Determine the [X, Y] coordinate at the center of the cell enclosing the given text.  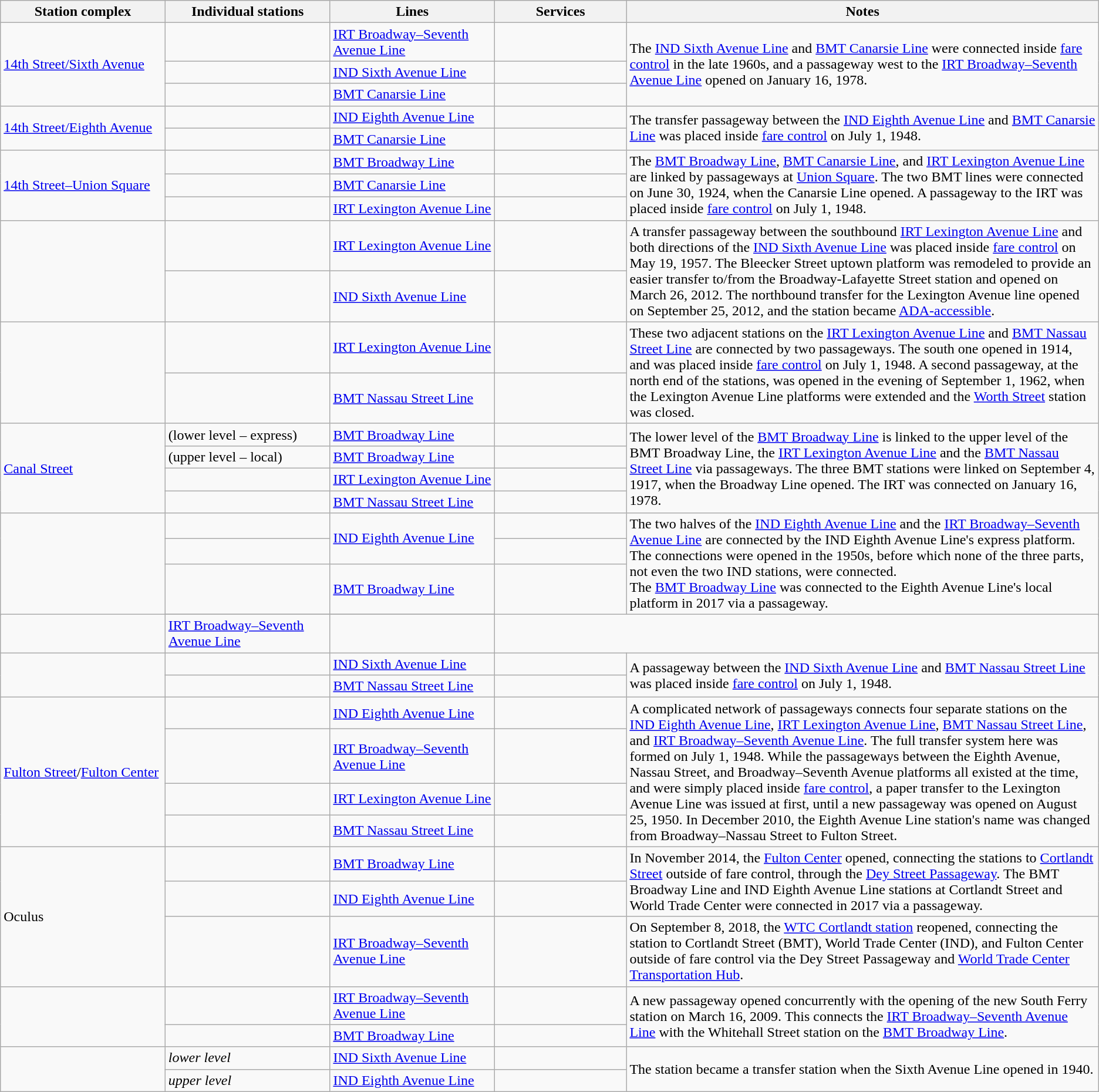
A passageway between the IND Sixth Avenue Line and BMT Nassau Street Line was placed inside fare control on July 1, 1948. [862, 675]
14th Street–Union Square [83, 186]
The transfer passageway between the IND Eighth Avenue Line and BMT Canarsie Line was placed inside fare control on July 1, 1948. [862, 128]
Notes [862, 12]
Fulton Street/Fulton Center [83, 772]
Individual stations [248, 12]
The station became a transfer station when the Sixth Avenue Line opened in 1940. [862, 1069]
Station complex [83, 12]
14th Street/Sixth Avenue [83, 65]
(lower level – express) [248, 434]
Services [560, 12]
14th Street/Eighth Avenue [83, 128]
lower level [248, 1058]
Canal Street [83, 468]
Lines [412, 12]
Oculus [83, 916]
upper level [248, 1080]
(upper level – local) [248, 457]
